Scan for the cell matching the given text and deliver its (x, y) coordinate at center. 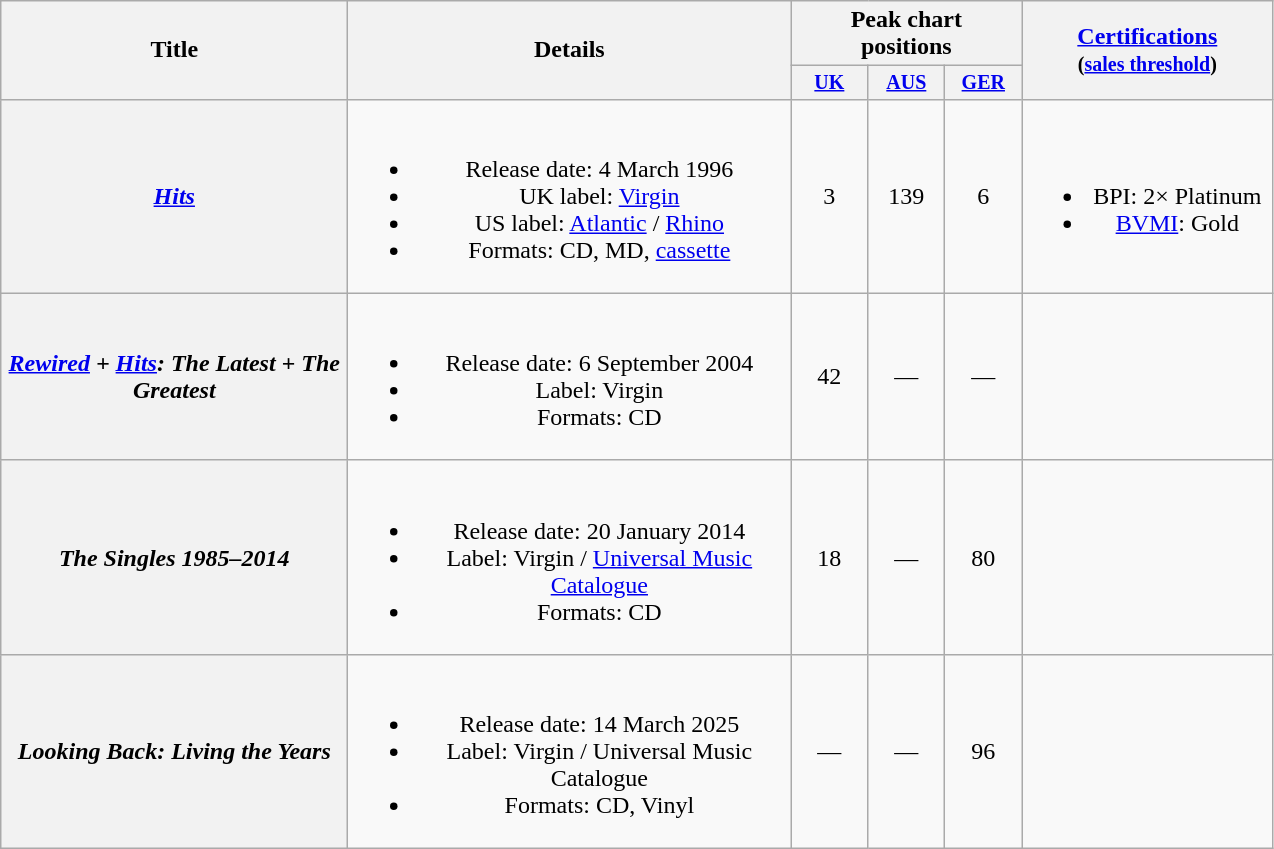
42 (830, 376)
UK (830, 82)
BPI: 2× PlatinumBVMI: Gold (1148, 196)
Certifications(sales threshold) (1148, 50)
Release date: 4 March 1996UK label: VirginUS label: Atlantic / RhinoFormats: CD, MD, cassette (570, 196)
AUS (906, 82)
Looking Back: Living the Years (174, 751)
The Singles 1985–2014 (174, 557)
Title (174, 50)
Hits (174, 196)
96 (984, 751)
Rewired + Hits: The Latest + The Greatest (174, 376)
139 (906, 196)
Details (570, 50)
GER (984, 82)
Release date: 14 March 2025Label: Virgin / Universal Music CatalogueFormats: CD, Vinyl (570, 751)
Release date: 20 January 2014Label: Virgin / Universal Music CatalogueFormats: CD (570, 557)
Release date: 6 September 2004Label: VirginFormats: CD (570, 376)
3 (830, 196)
18 (830, 557)
80 (984, 557)
Peak chartpositions (906, 34)
6 (984, 196)
